Provide the (x, y) coordinate of the cell's center where the given text is located.  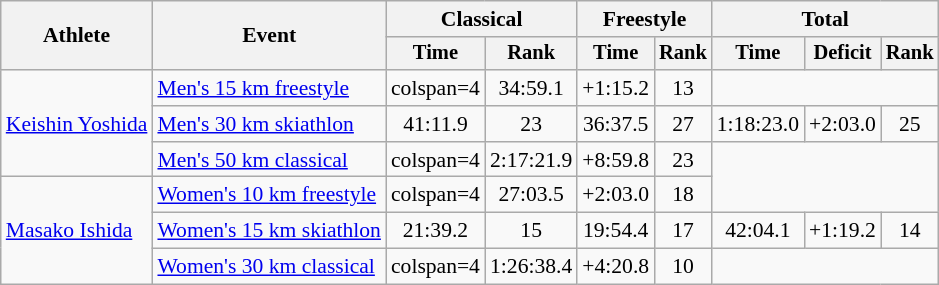
27:03.5 (531, 195)
Men's 30 km skiathlon (269, 124)
42:04.1 (758, 231)
36:37.5 (616, 124)
Women's 15 km skiathlon (269, 231)
17 (683, 231)
Total (826, 19)
Masako Ishida (77, 230)
Women's 10 km freestyle (269, 195)
41:11.9 (436, 124)
2:17:21.9 (531, 160)
Classical (482, 19)
15 (531, 231)
Keishin Yoshida (77, 124)
25 (910, 124)
Men's 50 km classical (269, 160)
21:39.2 (436, 231)
1:26:38.4 (531, 267)
+1:15.2 (616, 88)
18 (683, 195)
10 (683, 267)
+8:59.8 (616, 160)
27 (683, 124)
Deficit (842, 54)
+4:20.8 (616, 267)
Event (269, 36)
1:18:23.0 (758, 124)
14 (910, 231)
+1:19.2 (842, 231)
Freestyle (644, 19)
Athlete (77, 36)
13 (683, 88)
Women's 30 km classical (269, 267)
19:54.4 (616, 231)
Men's 15 km freestyle (269, 88)
34:59.1 (531, 88)
